Search for the cell housing the specified text and yield its [X, Y] center coordinate. 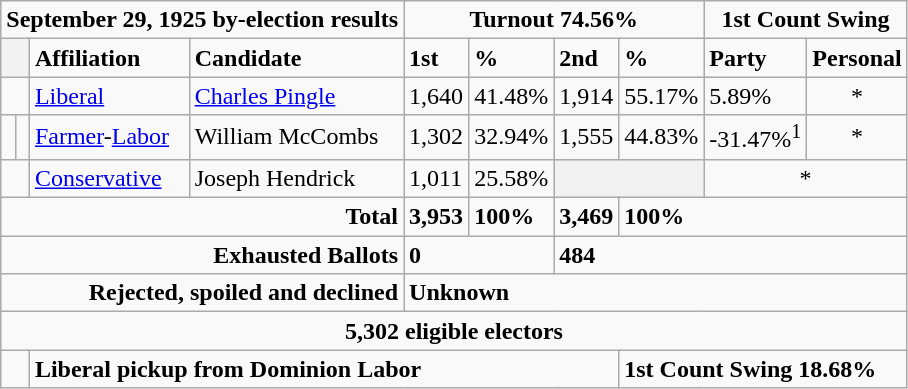
1st [436, 58]
1,555 [586, 138]
1,640 [436, 96]
1,302 [436, 138]
Exhausted Ballots [202, 255]
Party [756, 58]
44.83% [662, 138]
25.58% [512, 178]
2nd [586, 58]
Liberal pickup from Dominion Labor [324, 369]
Turnout 74.56% [554, 20]
Joseph Hendrick [296, 178]
5,302 eligible electors [454, 331]
0 [479, 255]
Rejected, spoiled and declined [202, 293]
September 29, 1925 by-election results [202, 20]
Liberal [109, 96]
3,953 [436, 217]
1,011 [436, 178]
1st Count Swing [806, 20]
484 [731, 255]
-31.47%1 [756, 138]
1st Count Swing 18.68% [763, 369]
41.48% [512, 96]
William McCombs [296, 138]
Affiliation [109, 58]
Personal [857, 58]
Unknown [656, 293]
Conservative [109, 178]
Charles Pingle [296, 96]
1,914 [586, 96]
Farmer-Labor [109, 138]
55.17% [662, 96]
Total [202, 217]
32.94% [512, 138]
5.89% [756, 96]
Candidate [296, 58]
3,469 [586, 217]
